Return (X, Y) of the center of cell containing provided text 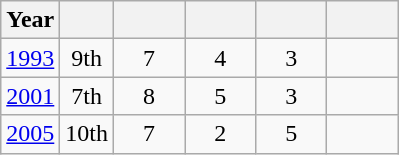
2001 (30, 96)
8 (150, 96)
2005 (30, 134)
9th (87, 58)
1993 (30, 58)
4 (220, 58)
10th (87, 134)
2 (220, 134)
7th (87, 96)
Year (30, 20)
